Locate the cell with the specified text and output its (X, Y) center coordinate. 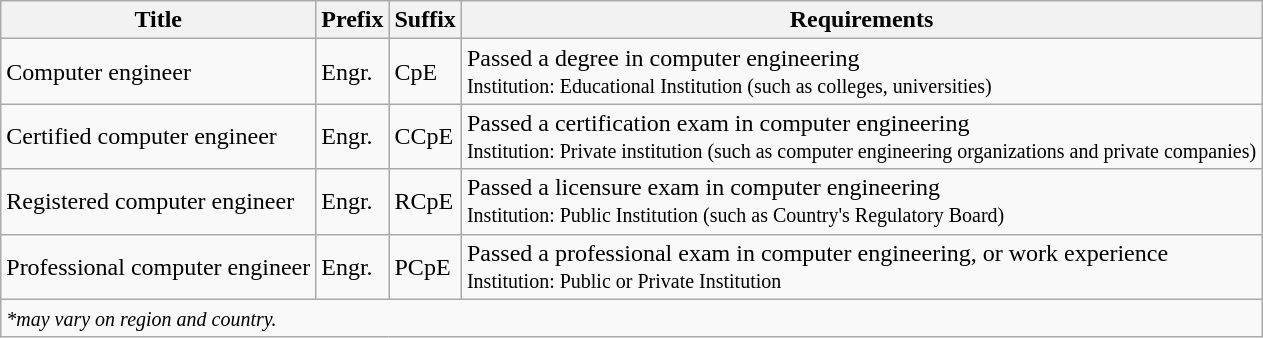
CpE (425, 72)
Prefix (352, 20)
Title (158, 20)
*may vary on region and country. (632, 318)
RCpE (425, 202)
Passed a professional exam in computer engineering, or work experienceInstitution: Public or Private Institution (861, 266)
Requirements (861, 20)
Professional computer engineer (158, 266)
Passed a licensure exam in computer engineeringInstitution: Public Institution (such as Country's Regulatory Board) (861, 202)
Certified computer engineer (158, 136)
PCpE (425, 266)
Computer engineer (158, 72)
Registered computer engineer (158, 202)
Passed a degree in computer engineeringInstitution: Educational Institution (such as colleges, universities) (861, 72)
Suffix (425, 20)
CCpE (425, 136)
